Pinpoint the cell where the given text exists, returning its [X, Y] midpoint coordinate. 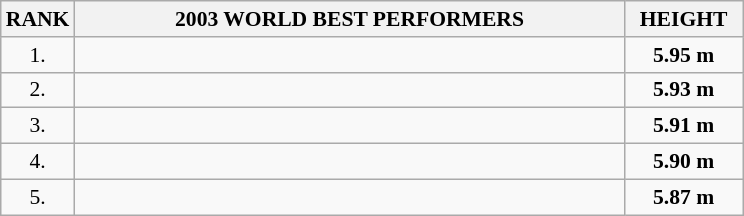
2. [38, 90]
2003 WORLD BEST PERFORMERS [349, 19]
5.95 m [684, 55]
5.90 m [684, 162]
RANK [38, 19]
5. [38, 197]
3. [38, 126]
HEIGHT [684, 19]
5.91 m [684, 126]
1. [38, 55]
5.87 m [684, 197]
4. [38, 162]
5.93 m [684, 90]
